Find where the given text appears and provide that cell's center as (X, Y) coordinate. 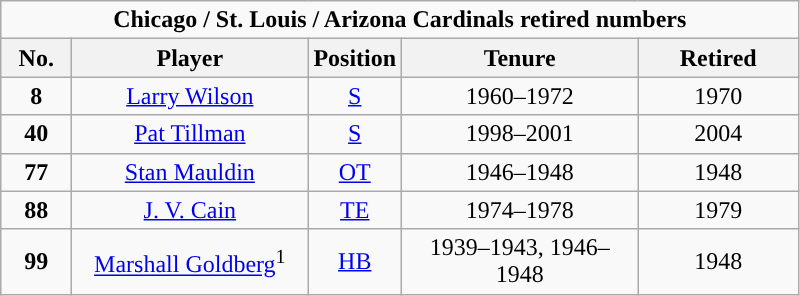
Stan Mauldin (190, 172)
1939–1943, 1946–1948 (520, 262)
1946–1948 (520, 172)
TE (355, 210)
Larry Wilson (190, 96)
1960–1972 (520, 96)
J. V. Cain (190, 210)
99 (36, 262)
Position (355, 58)
Tenure (520, 58)
Player (190, 58)
HB (355, 262)
77 (36, 172)
Marshall Goldberg1 (190, 262)
1970 (718, 96)
8 (36, 96)
No. (36, 58)
OT (355, 172)
1998–2001 (520, 134)
Chicago / St. Louis / Arizona Cardinals retired numbers (400, 20)
Retired (718, 58)
40 (36, 134)
Pat Tillman (190, 134)
1979 (718, 210)
2004 (718, 134)
88 (36, 210)
1974–1978 (520, 210)
